Locate the cell with the specified text and output its (X, Y) center coordinate. 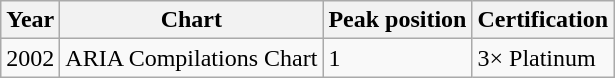
Year (30, 20)
3× Platinum (543, 58)
Chart (192, 20)
Certification (543, 20)
1 (398, 58)
2002 (30, 58)
ARIA Compilations Chart (192, 58)
Peak position (398, 20)
